Return the (X, Y) coordinate for the center point of the cell that contains the specified text.  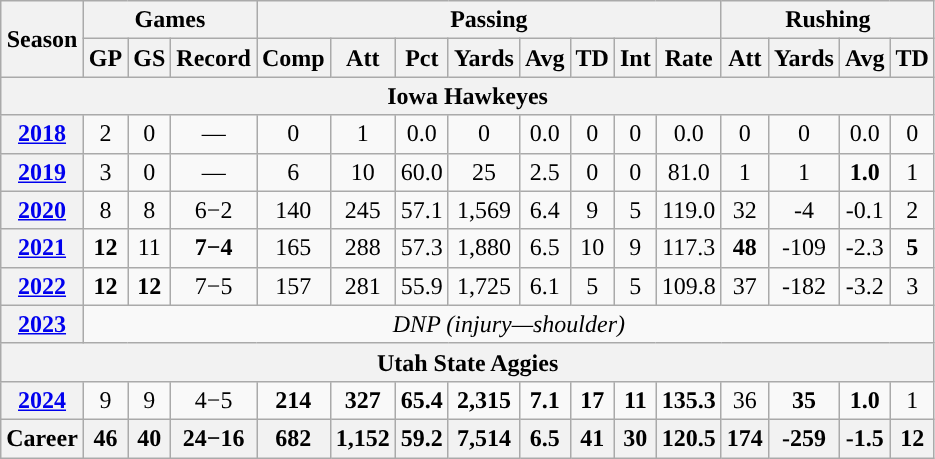
2023 (42, 324)
Rushing (828, 20)
24−16 (214, 438)
Int (635, 58)
Utah State Aggies (468, 362)
48 (744, 248)
165 (293, 248)
245 (362, 210)
Games (170, 20)
-1.5 (864, 438)
37 (744, 286)
40 (150, 438)
2.5 (544, 172)
1,725 (484, 286)
Record (214, 58)
-182 (804, 286)
Pct (422, 58)
-259 (804, 438)
Season (42, 39)
GS (150, 58)
55.9 (422, 286)
7,514 (484, 438)
17 (592, 400)
25 (484, 172)
GP (105, 58)
109.8 (688, 286)
120.5 (688, 438)
214 (293, 400)
157 (293, 286)
1,569 (484, 210)
36 (744, 400)
117.3 (688, 248)
2018 (42, 134)
6−2 (214, 210)
174 (744, 438)
57.1 (422, 210)
Rate (688, 58)
6.1 (544, 286)
4−5 (214, 400)
-2.3 (864, 248)
2020 (42, 210)
288 (362, 248)
135.3 (688, 400)
281 (362, 286)
119.0 (688, 210)
6.4 (544, 210)
81.0 (688, 172)
60.0 (422, 172)
65.4 (422, 400)
2022 (42, 286)
7−5 (214, 286)
Iowa Hawkeyes (468, 96)
1,880 (484, 248)
2021 (42, 248)
-109 (804, 248)
57.3 (422, 248)
35 (804, 400)
41 (592, 438)
59.2 (422, 438)
682 (293, 438)
Career (42, 438)
7.1 (544, 400)
DNP (injury—shoulder) (508, 324)
2019 (42, 172)
-3.2 (864, 286)
-0.1 (864, 210)
Comp (293, 58)
327 (362, 400)
7−4 (214, 248)
Passing (488, 20)
46 (105, 438)
140 (293, 210)
1,152 (362, 438)
30 (635, 438)
32 (744, 210)
6 (293, 172)
-4 (804, 210)
2,315 (484, 400)
2024 (42, 400)
